Return (x, y) of the center of cell containing provided text 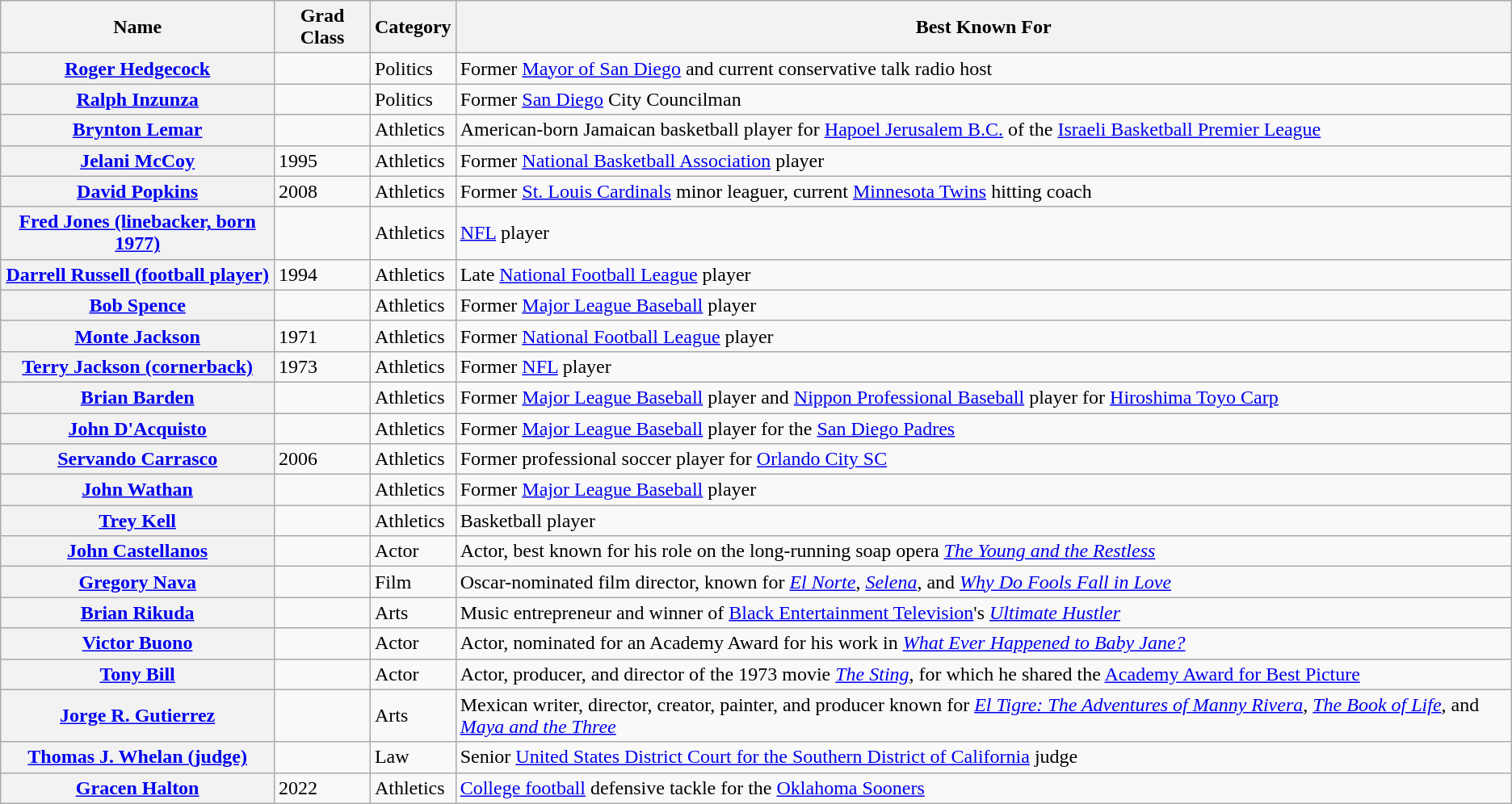
Gregory Nava (137, 582)
College football defensive tackle for the Oklahoma Sooners (984, 788)
2006 (323, 459)
Oscar-nominated film director, known for El Norte, Selena, and Why Do Fools Fall in Love (984, 582)
NFL player (984, 232)
Former National Football League player (984, 336)
Former NFL player (984, 366)
Former Major League Baseball player and Nippon Professional Baseball player for Hiroshima Toyo Carp (984, 397)
Late National Football League player (984, 274)
Film (413, 582)
Actor, best known for his role on the long-running soap opera The Young and the Restless (984, 551)
Thomas J. Whelan (judge) (137, 757)
Roger Hedgecock (137, 69)
Law (413, 757)
Former National Basketball Association player (984, 161)
Music entrepreneur and winner of Black Entertainment Television's Ultimate Hustler (984, 613)
Brian Barden (137, 397)
Grad Class (323, 27)
Trey Kell (137, 521)
Former professional soccer player for Orlando City SC (984, 459)
Former San Diego City Councilman (984, 99)
Former Major League Baseball player for the San Diego Padres (984, 429)
1995 (323, 161)
Brynton Lemar (137, 130)
Jorge R. Gutierrez (137, 715)
1994 (323, 274)
Actor, nominated for an Academy Award for his work in What Ever Happened to Baby Jane? (984, 643)
Actor, producer, and director of the 1973 movie The Sting, for which he shared the Academy Award for Best Picture (984, 674)
Servando Carrasco (137, 459)
Tony Bill (137, 674)
John Wathan (137, 490)
1971 (323, 336)
Darrell Russell (football player) (137, 274)
John D'Acquisto (137, 429)
Name (137, 27)
Brian Rikuda (137, 613)
American-born Jamaican basketball player for Hapoel Jerusalem B.C. of the Israeli Basketball Premier League (984, 130)
Former Mayor of San Diego and current conservative talk radio host (984, 69)
Jelani McCoy (137, 161)
Terry Jackson (cornerback) (137, 366)
2022 (323, 788)
Former St. Louis Cardinals minor leaguer, current Minnesota Twins hitting coach (984, 191)
Victor Buono (137, 643)
Bob Spence (137, 305)
Gracen Halton (137, 788)
Monte Jackson (137, 336)
Category (413, 27)
John Castellanos (137, 551)
David Popkins (137, 191)
Best Known For (984, 27)
2008 (323, 191)
Fred Jones (linebacker, born 1977) (137, 232)
Senior United States District Court for the Southern District of California judge (984, 757)
Ralph Inzunza (137, 99)
Mexican writer, director, creator, painter, and producer known for El Tigre: The Adventures of Manny Rivera, The Book of Life, and Maya and the Three (984, 715)
Basketball player (984, 521)
1973 (323, 366)
